Pinpoint the cell where the given text exists, returning its [X, Y] midpoint coordinate. 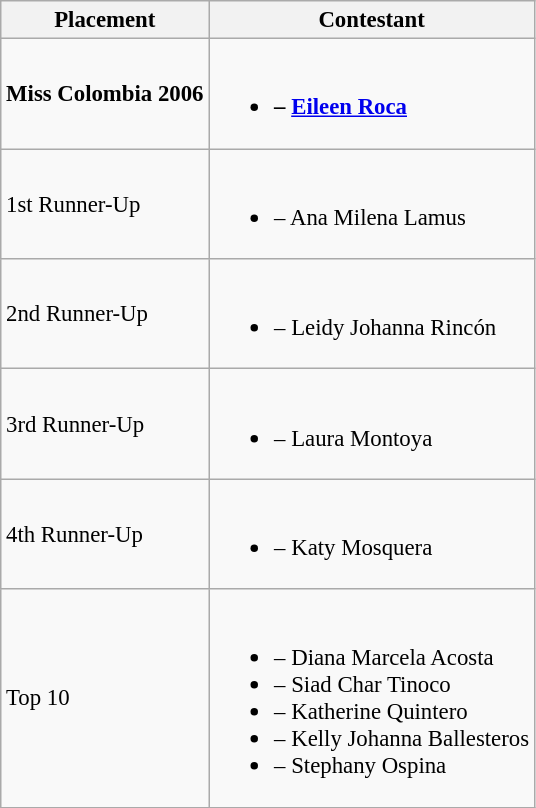
– Leidy Johanna Rincón [372, 314]
Contestant [372, 20]
– Katy Mosquera [372, 534]
– Diana Marcela Acosta – Siad Char Tinoco – Katherine Quintero – Kelly Johanna Ballesteros – Stephany Ospina [372, 698]
3rd Runner-Up [105, 424]
1st Runner-Up [105, 204]
4th Runner-Up [105, 534]
Top 10 [105, 698]
– Eileen Roca [372, 94]
Placement [105, 20]
– Laura Montoya [372, 424]
– Ana Milena Lamus [372, 204]
Miss Colombia 2006 [105, 94]
2nd Runner-Up [105, 314]
